Return the [X, Y] coordinate for the center point of the cell that contains the specified text.  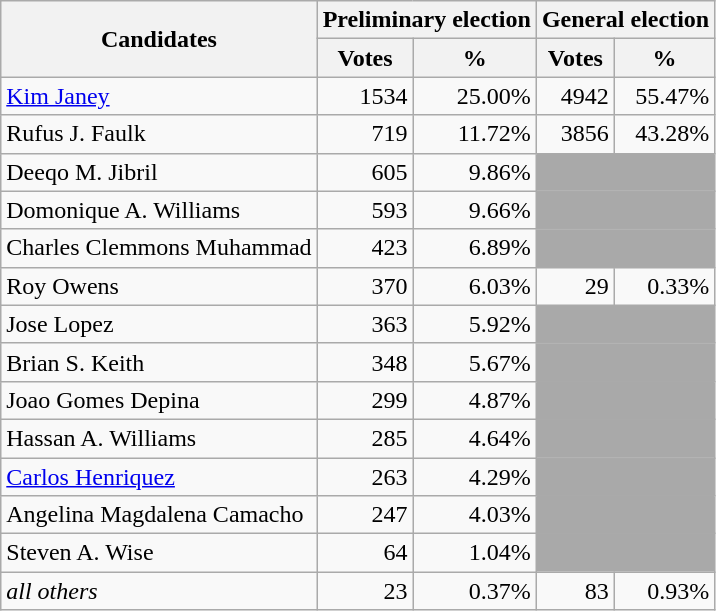
0.33% [664, 286]
6.03% [474, 286]
348 [365, 362]
Carlos Henriquez [159, 477]
Charles Clemmons Muhammad [159, 248]
9.66% [474, 210]
423 [365, 248]
9.86% [474, 172]
all others [159, 591]
299 [365, 400]
6.89% [474, 248]
363 [365, 324]
Steven A. Wise [159, 553]
25.00% [474, 96]
370 [365, 286]
719 [365, 134]
Domonique A. Williams [159, 210]
5.92% [474, 324]
11.72% [474, 134]
43.28% [664, 134]
4.03% [474, 515]
Jose Lopez [159, 324]
247 [365, 515]
1534 [365, 96]
285 [365, 438]
Hassan A. Williams [159, 438]
593 [365, 210]
5.67% [474, 362]
Deeqo M. Jibril [159, 172]
23 [365, 591]
Candidates [159, 39]
Joao Gomes Depina [159, 400]
Brian S. Keith [159, 362]
Roy Owens [159, 286]
4942 [575, 96]
4.64% [474, 438]
Angelina Magdalena Camacho [159, 515]
Preliminary election [426, 20]
29 [575, 286]
1.04% [474, 553]
83 [575, 591]
605 [365, 172]
64 [365, 553]
0.93% [664, 591]
4.87% [474, 400]
3856 [575, 134]
Rufus J. Faulk [159, 134]
0.37% [474, 591]
General election [625, 20]
263 [365, 477]
Kim Janey [159, 96]
4.29% [474, 477]
55.47% [664, 96]
